Scan for the cell matching the given text and deliver its (x, y) coordinate at center. 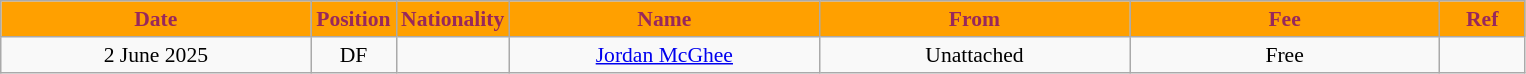
From (974, 19)
Ref (1482, 19)
2 June 2025 (156, 55)
Date (156, 19)
DF (354, 55)
Unattached (974, 55)
Nationality (452, 19)
Jordan McGhee (664, 55)
Position (354, 19)
Name (664, 19)
Fee (1285, 19)
Free (1285, 55)
